Return (x, y) of the center of cell containing provided text 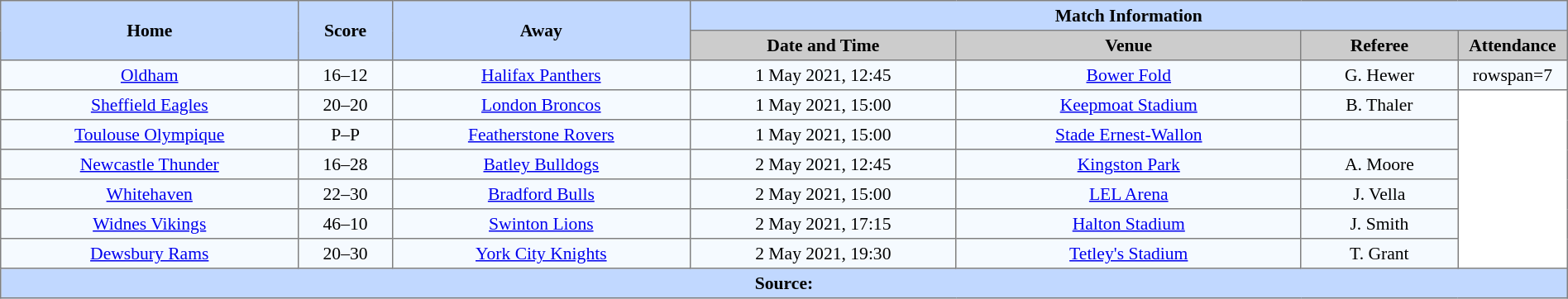
T. Grant (1379, 254)
Attendance (1513, 45)
B. Thaler (1379, 105)
London Broncos (541, 105)
Keepmoat Stadium (1128, 105)
2 May 2021, 12:45 (823, 164)
P–P (346, 135)
Toulouse Olympique (150, 135)
LEL Arena (1128, 194)
Newcastle Thunder (150, 164)
York City Knights (541, 254)
Score (346, 31)
Match Information (1128, 16)
Featherstone Rovers (541, 135)
Stade Ernest-Wallon (1128, 135)
Home (150, 31)
Kingston Park (1128, 164)
46–10 (346, 224)
Bower Fold (1128, 75)
2 May 2021, 17:15 (823, 224)
16–12 (346, 75)
Oldham (150, 75)
Halton Stadium (1128, 224)
Tetley's Stadium (1128, 254)
20–20 (346, 105)
Source: (784, 283)
1 May 2021, 12:45 (823, 75)
Swinton Lions (541, 224)
Batley Bulldogs (541, 164)
2 May 2021, 19:30 (823, 254)
Referee (1379, 45)
Dewsbury Rams (150, 254)
Widnes Vikings (150, 224)
16–28 (346, 164)
Sheffield Eagles (150, 105)
G. Hewer (1379, 75)
Bradford Bulls (541, 194)
Away (541, 31)
A. Moore (1379, 164)
2 May 2021, 15:00 (823, 194)
rowspan=7 (1513, 75)
22–30 (346, 194)
J. Vella (1379, 194)
Halifax Panthers (541, 75)
Date and Time (823, 45)
20–30 (346, 254)
J. Smith (1379, 224)
Whitehaven (150, 194)
Venue (1128, 45)
